Output the [X, Y] coordinate of the center of the cell containing the given text.  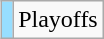
Playoffs [58, 20]
